Search for the cell housing the specified text and yield its [x, y] center coordinate. 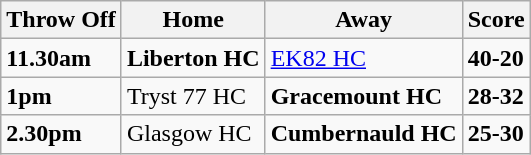
Gracemount HC [364, 96]
40-20 [496, 58]
Away [364, 20]
Tryst 77 HC [193, 96]
2.30pm [62, 134]
Cumbernauld HC [364, 134]
Home [193, 20]
Throw Off [62, 20]
Glasgow HC [193, 134]
11.30am [62, 58]
EK82 HC [364, 58]
28-32 [496, 96]
25-30 [496, 134]
Score [496, 20]
Liberton HC [193, 58]
1pm [62, 96]
